Locate the cell with the specified text and output its (X, Y) center coordinate. 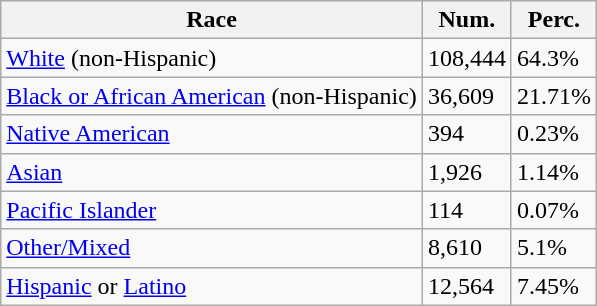
0.07% (554, 210)
Hispanic or Latino (212, 286)
21.71% (554, 96)
Num. (466, 20)
Other/Mixed (212, 248)
5.1% (554, 248)
1.14% (554, 172)
394 (466, 134)
Race (212, 20)
8,610 (466, 248)
Native American (212, 134)
1,926 (466, 172)
108,444 (466, 58)
64.3% (554, 58)
0.23% (554, 134)
White (non-Hispanic) (212, 58)
Black or African American (non-Hispanic) (212, 96)
114 (466, 210)
Asian (212, 172)
36,609 (466, 96)
Pacific Islander (212, 210)
12,564 (466, 286)
Perc. (554, 20)
7.45% (554, 286)
